From the cell containing the given text, extract its center point as [X, Y] coordinate. 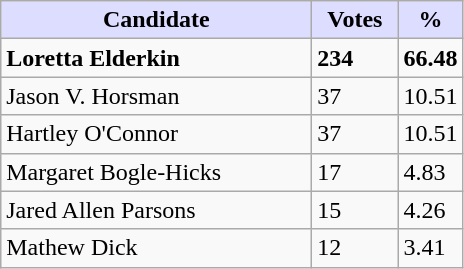
3.41 [430, 248]
17 [355, 172]
4.83 [430, 172]
12 [355, 248]
Margaret Bogle-Hicks [156, 172]
4.26 [430, 210]
Loretta Elderkin [156, 58]
% [430, 20]
Candidate [156, 20]
Jared Allen Parsons [156, 210]
Mathew Dick [156, 248]
Jason V. Horsman [156, 96]
66.48 [430, 58]
Votes [355, 20]
234 [355, 58]
Hartley O'Connor [156, 134]
15 [355, 210]
